Identify which cell holds the provided text, then report its [x, y] central coordinate. 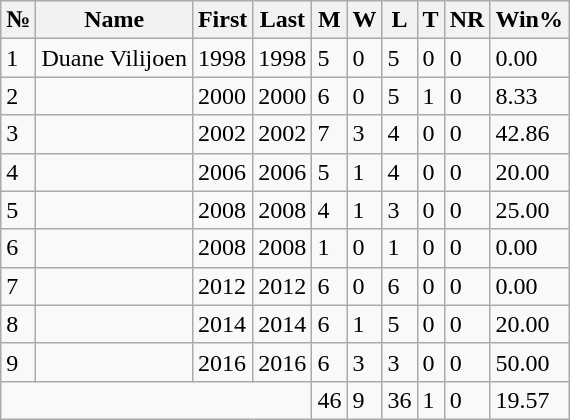
8.33 [530, 96]
Name [114, 20]
W [364, 20]
19.57 [530, 400]
L [400, 20]
2 [18, 96]
50.00 [530, 362]
46 [330, 400]
42.86 [530, 134]
Duane Vilijoen [114, 58]
NR [467, 20]
8 [18, 324]
M [330, 20]
25.00 [530, 210]
Last [282, 20]
First [222, 20]
Win% [530, 20]
T [430, 20]
№ [18, 20]
36 [400, 400]
